Provide the [x, y] coordinate of the cell's center where the given text is located.  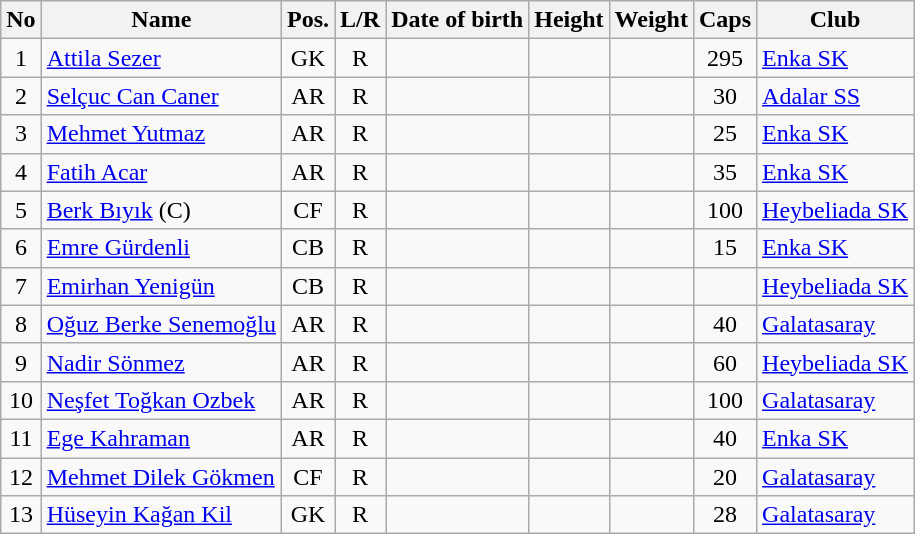
Fatih Acar [161, 172]
4 [21, 172]
Neşfet Toğkan Ozbek [161, 400]
20 [724, 477]
Date of birth [458, 20]
60 [724, 362]
Selçuc Can Caner [161, 96]
No [21, 20]
Name [161, 20]
Hüseyin Kağan Kil [161, 515]
13 [21, 515]
3 [21, 134]
Berk Bıyık (C) [161, 210]
9 [21, 362]
Oğuz Berke Senemoğlu [161, 324]
Weight [651, 20]
Emirhan Yenigün [161, 286]
35 [724, 172]
Attila Sezer [161, 58]
2 [21, 96]
Caps [724, 20]
7 [21, 286]
1 [21, 58]
5 [21, 210]
Club [836, 20]
6 [21, 248]
Mehmet Dilek Gökmen [161, 477]
25 [724, 134]
295 [724, 58]
12 [21, 477]
30 [724, 96]
8 [21, 324]
Mehmet Yutmaz [161, 134]
Height [569, 20]
11 [21, 438]
Emre Gürdenli [161, 248]
Adalar SS [836, 96]
10 [21, 400]
Ege Kahraman [161, 438]
L/R [360, 20]
Pos. [308, 20]
28 [724, 515]
15 [724, 248]
Nadir Sönmez [161, 362]
